Capture the cell that displays the provided text and extract its (x, y) central coordinate. 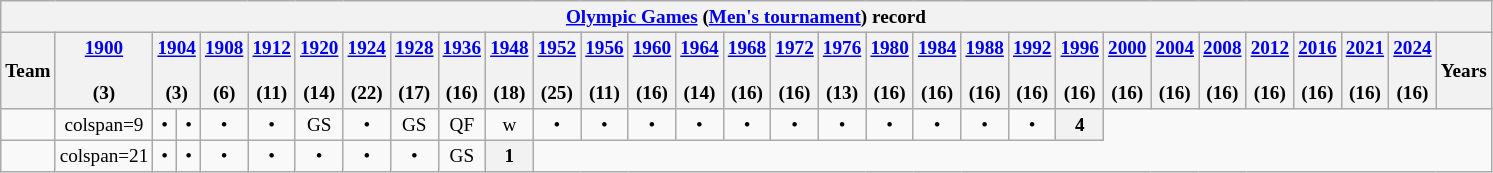
2012(16) (1270, 70)
Team (28, 70)
Olympic Games (Men's tournament) record (746, 17)
1904(3) (177, 70)
1948(18) (510, 70)
1952(25) (557, 70)
1920(14) (319, 70)
1964(14) (700, 70)
1912(11) (272, 70)
colspan=21 (104, 156)
1960(16) (652, 70)
1928(17) (415, 70)
1984(16) (937, 70)
1972(16) (795, 70)
1956(11) (605, 70)
2021(16) (1365, 70)
2004(16) (1175, 70)
1980(16) (890, 70)
w (510, 125)
1968(16) (747, 70)
4 (1080, 125)
1996(16) (1080, 70)
1908(6) (224, 70)
colspan=9 (104, 125)
1936(16) (462, 70)
2016(16) (1318, 70)
Years (1464, 70)
1900(3) (104, 70)
2024(16) (1413, 70)
2008(16) (1223, 70)
2000(16) (1127, 70)
1992(16) (1032, 70)
1976(13) (842, 70)
1988(16) (985, 70)
1 (510, 156)
QF (462, 125)
1924(22) (367, 70)
